Search for the cell housing the specified text and yield its [X, Y] center coordinate. 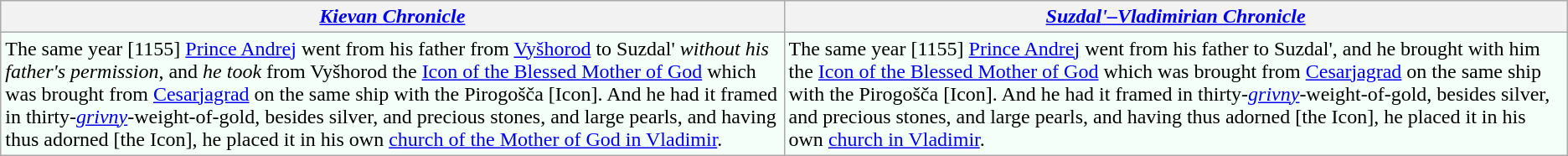
Suzdal'–Vladimirian Chronicle [1176, 17]
Kievan Chronicle [392, 17]
